Return (X, Y) of the center of cell containing provided text 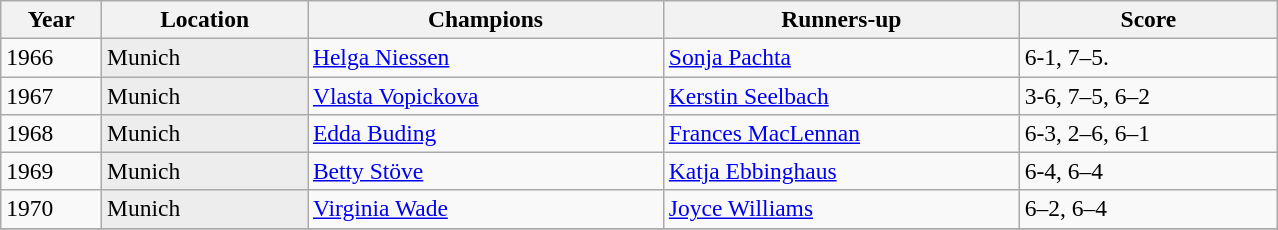
Helga Niessen (486, 57)
6–2, 6–4 (1148, 209)
Virginia Wade (486, 209)
Kerstin Seelbach (841, 95)
Vlasta Vopickova (486, 95)
Score (1148, 19)
Joyce Williams (841, 209)
Sonja Pachta (841, 57)
Katja Ebbinghaus (841, 171)
Runners-up (841, 19)
1968 (52, 133)
Year (52, 19)
Edda Buding (486, 133)
1967 (52, 95)
3-6, 7–5, 6–2 (1148, 95)
6-1, 7–5. (1148, 57)
6-3, 2–6, 6–1 (1148, 133)
6-4, 6–4 (1148, 171)
1970 (52, 209)
Location (205, 19)
1966 (52, 57)
Frances MacLennan (841, 133)
Betty Stöve (486, 171)
1969 (52, 171)
Champions (486, 19)
